Pinpoint the cell where the given text exists, returning its [x, y] midpoint coordinate. 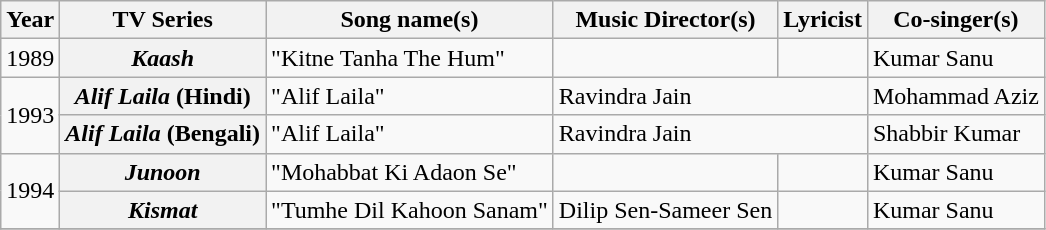
Kaash [163, 58]
Junoon [163, 172]
Kismat [163, 210]
"Mohabbat Ki Adaon Se" [410, 172]
Song name(s) [410, 20]
Alif Laila (Hindi) [163, 96]
Year [30, 20]
Co-singer(s) [956, 20]
Lyricist [823, 20]
Alif Laila (Bengali) [163, 134]
TV Series [163, 20]
Mohammad Aziz [956, 96]
"Tumhe Dil Kahoon Sanam" [410, 210]
1994 [30, 191]
"Kitne Tanha The Hum" [410, 58]
Music Director(s) [665, 20]
1989 [30, 58]
1993 [30, 115]
Shabbir Kumar [956, 134]
Dilip Sen-Sameer Sen [665, 210]
